Extract the (X, Y) coordinate from the center of the cell holding the provided text.  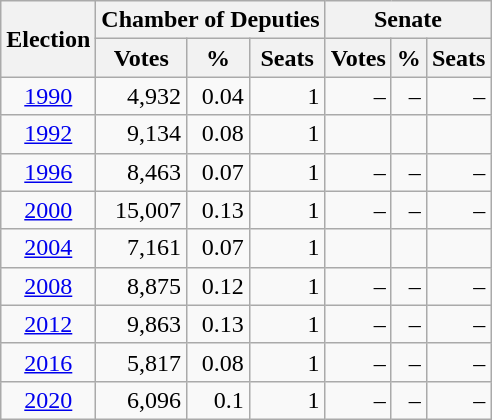
6,096 (142, 400)
9,863 (142, 324)
15,007 (142, 210)
7,161 (142, 248)
1990 (48, 96)
0.1 (218, 400)
2000 (48, 210)
5,817 (142, 362)
4,932 (142, 96)
0.12 (218, 286)
2012 (48, 324)
1992 (48, 134)
2020 (48, 400)
8,875 (142, 286)
9,134 (142, 134)
Chamber of Deputies (210, 20)
0.04 (218, 96)
2004 (48, 248)
1996 (48, 172)
2008 (48, 286)
Election (48, 39)
Senate (408, 20)
2016 (48, 362)
8,463 (142, 172)
